From the cell containing the given text, extract its center point as [X, Y] coordinate. 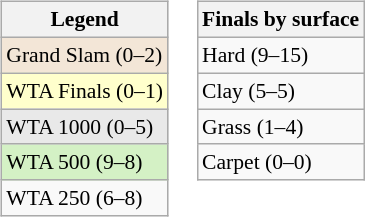
WTA 250 (6–8) [84, 198]
Grass (1–4) [280, 127]
Grand Slam (0–2) [84, 55]
Carpet (0–0) [280, 162]
WTA 1000 (0–5) [84, 127]
Hard (9–15) [280, 55]
Finals by surface [280, 20]
WTA Finals (0–1) [84, 91]
Clay (5–5) [280, 91]
Legend [84, 20]
WTA 500 (9–8) [84, 162]
